Determine the (x, y) coordinate at the center of the cell enclosing the given text.  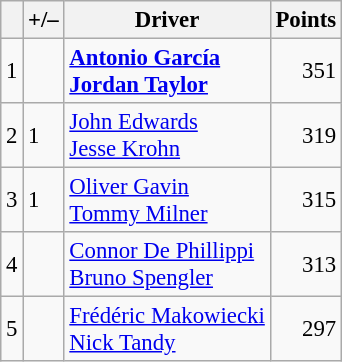
Driver (167, 20)
Antonio García Jordan Taylor (167, 72)
2 (12, 136)
315 (306, 200)
Frédéric Makowiecki Nick Tandy (167, 330)
3 (12, 200)
Points (306, 20)
313 (306, 264)
Connor De Phillippi Bruno Spengler (167, 264)
+/– (44, 20)
351 (306, 72)
5 (12, 330)
John Edwards Jesse Krohn (167, 136)
Oliver Gavin Tommy Milner (167, 200)
4 (12, 264)
297 (306, 330)
319 (306, 136)
